Extract the (x, y) coordinate from the center of the cell holding the provided text.  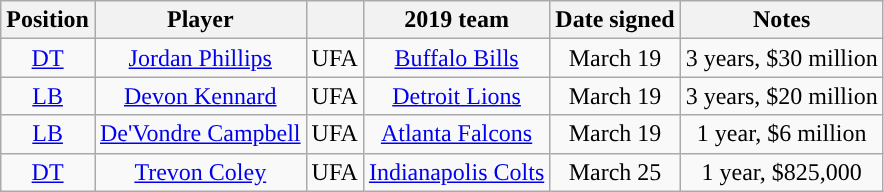
Trevon Coley (200, 172)
1 year, $825,000 (782, 172)
3 years, $30 million (782, 58)
1 year, $6 million (782, 134)
Atlanta Falcons (456, 134)
Position (48, 20)
Jordan Phillips (200, 58)
March 25 (615, 172)
Date signed (615, 20)
Indianapolis Colts (456, 172)
2019 team (456, 20)
Detroit Lions (456, 96)
De'Vondre Campbell (200, 134)
Buffalo Bills (456, 58)
3 years, $20 million (782, 96)
Player (200, 20)
Notes (782, 20)
Devon Kennard (200, 96)
